Return the [X, Y] coordinate for the center point of the cell that contains the specified text.  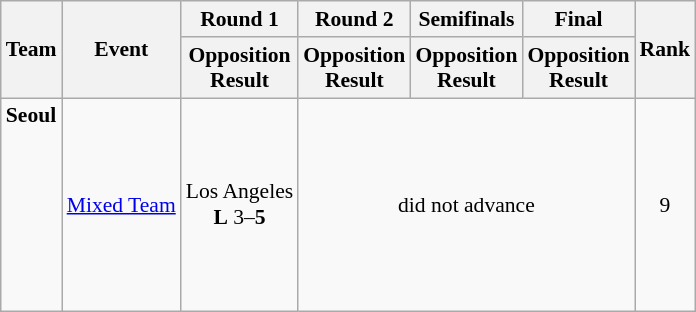
Round 1 [240, 19]
Rank [666, 50]
Team [32, 50]
Los Angeles L 3–5 [240, 205]
Final [578, 19]
Seoul [32, 205]
9 [666, 205]
Event [122, 50]
Mixed Team [122, 205]
did not advance [466, 205]
Semifinals [466, 19]
Round 2 [354, 19]
